For the text-containing cell, return its midpoint in (X, Y) coordinate format. 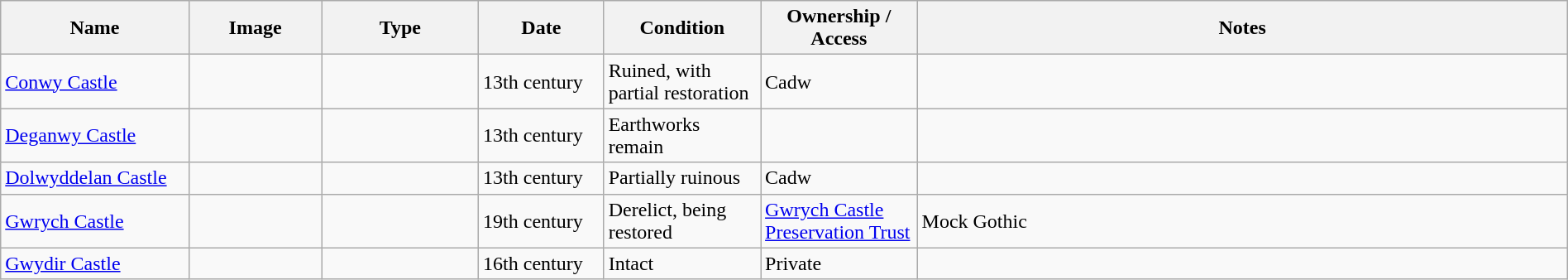
Intact (681, 263)
Date (542, 28)
Condition (681, 28)
Type (400, 28)
Earthworks remain (681, 136)
Deganwy Castle (94, 136)
Conwy Castle (94, 81)
Partially ruinous (681, 178)
Dolwyddelan Castle (94, 178)
Gwrych Castle Preservation Trust (839, 220)
19th century (542, 220)
Mock Gothic (1242, 220)
Name (94, 28)
Gwydir Castle (94, 263)
Ownership / Access (839, 28)
Ruined, with partial restoration (681, 81)
16th century (542, 263)
Derelict, being restored (681, 220)
Image (255, 28)
Private (839, 263)
Gwrych Castle (94, 220)
Notes (1242, 28)
